Scan for the cell matching the given text and deliver its [x, y] coordinate at center. 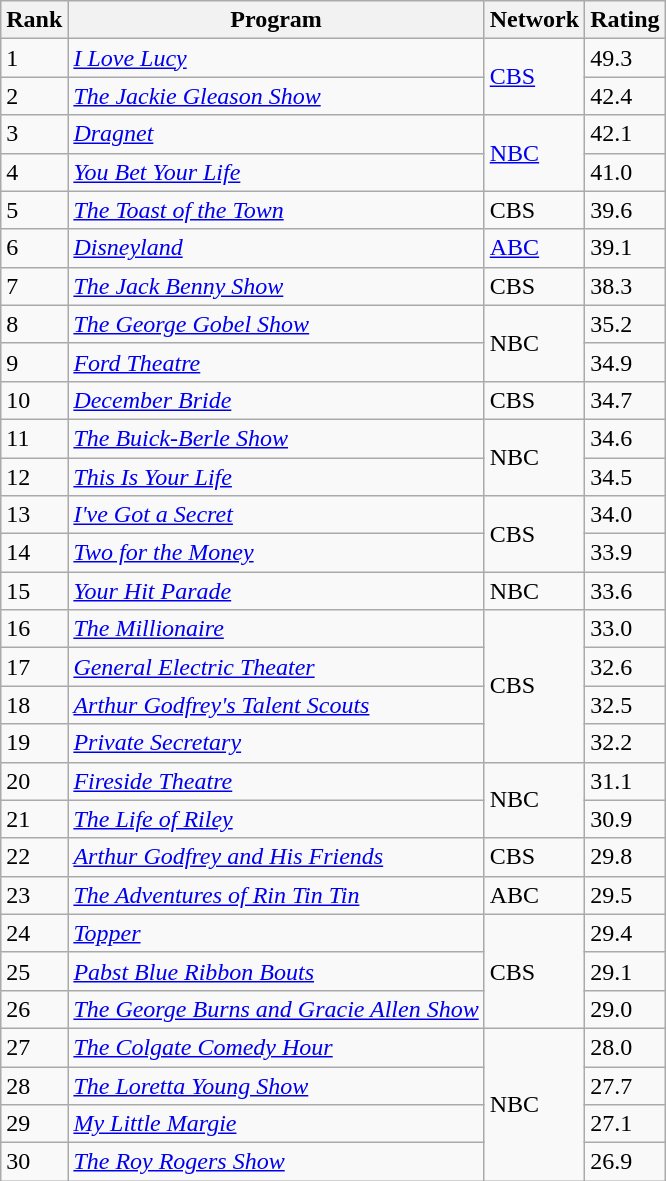
Rating [625, 20]
I've Got a Secret [276, 515]
49.3 [625, 58]
Ford Theatre [276, 362]
41.0 [625, 172]
39.6 [625, 210]
39.1 [625, 248]
Arthur Godfrey's Talent Scouts [276, 705]
Disneyland [276, 248]
29 [34, 1124]
2 [34, 96]
Network [534, 20]
4 [34, 172]
6 [34, 248]
19 [34, 743]
27.7 [625, 1085]
30.9 [625, 819]
You Bet Your Life [276, 172]
26 [34, 1009]
28 [34, 1085]
26.9 [625, 1162]
The Roy Rogers Show [276, 1162]
31.1 [625, 781]
42.4 [625, 96]
Fireside Theatre [276, 781]
21 [34, 819]
The Buick-Berle Show [276, 438]
22 [34, 857]
29.1 [625, 971]
Arthur Godfrey and His Friends [276, 857]
The Life of Riley [276, 819]
32.2 [625, 743]
34.5 [625, 477]
30 [34, 1162]
Private Secretary [276, 743]
34.9 [625, 362]
The Colgate Comedy Hour [276, 1047]
38.3 [625, 286]
24 [34, 933]
20 [34, 781]
28.0 [625, 1047]
11 [34, 438]
The Jackie Gleason Show [276, 96]
The Jack Benny Show [276, 286]
33.6 [625, 591]
Pabst Blue Ribbon Bouts [276, 971]
Dragnet [276, 134]
7 [34, 286]
The George Burns and Gracie Allen Show [276, 1009]
16 [34, 629]
34.7 [625, 400]
27 [34, 1047]
29.8 [625, 857]
27.1 [625, 1124]
18 [34, 705]
29.4 [625, 933]
The Toast of the Town [276, 210]
Rank [34, 20]
10 [34, 400]
Two for the Money [276, 553]
29.5 [625, 895]
The Loretta Young Show [276, 1085]
12 [34, 477]
14 [34, 553]
8 [34, 324]
Your Hit Parade [276, 591]
32.6 [625, 667]
The George Gobel Show [276, 324]
32.5 [625, 705]
33.0 [625, 629]
December Bride [276, 400]
1 [34, 58]
13 [34, 515]
9 [34, 362]
5 [34, 210]
Program [276, 20]
3 [34, 134]
23 [34, 895]
The Adventures of Rin Tin Tin [276, 895]
42.1 [625, 134]
25 [34, 971]
33.9 [625, 553]
Topper [276, 933]
34.6 [625, 438]
General Electric Theater [276, 667]
17 [34, 667]
The Millionaire [276, 629]
This Is Your Life [276, 477]
15 [34, 591]
29.0 [625, 1009]
I Love Lucy [276, 58]
35.2 [625, 324]
My Little Margie [276, 1124]
34.0 [625, 515]
